Return the [x, y] coordinate for the center point of the cell that contains the specified text.  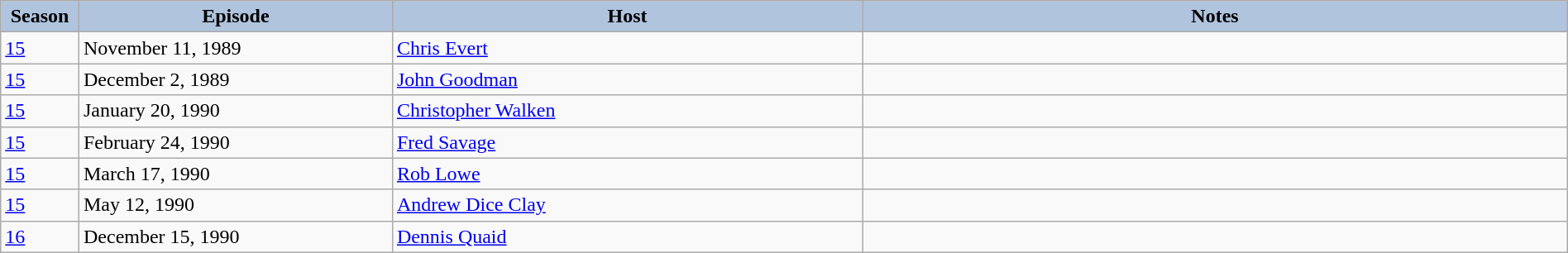
Host [627, 17]
February 24, 1990 [235, 142]
May 12, 1990 [235, 205]
Episode [235, 17]
January 20, 1990 [235, 111]
December 2, 1989 [235, 79]
Dennis Quaid [627, 236]
Christopher Walken [627, 111]
Notes [1216, 17]
Chris Evert [627, 48]
16 [40, 236]
March 17, 1990 [235, 174]
November 11, 1989 [235, 48]
Andrew Dice Clay [627, 205]
Season [40, 17]
Fred Savage [627, 142]
John Goodman [627, 79]
Rob Lowe [627, 174]
December 15, 1990 [235, 236]
